Provide the (X, Y) coordinate of the cell's center where the given text is located.  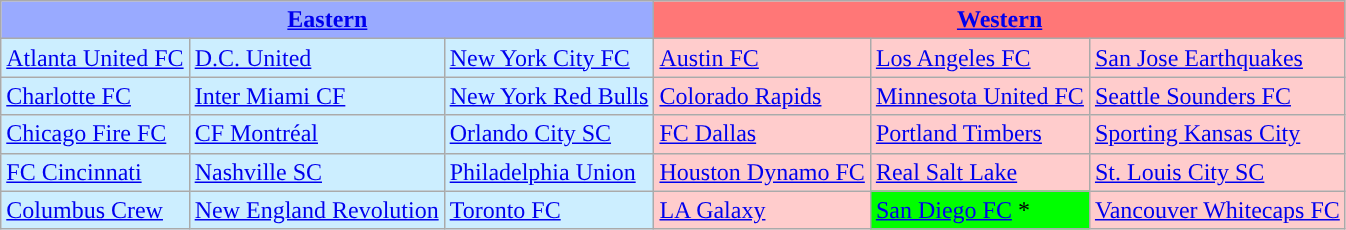
Toronto FC (549, 210)
FC Dallas (762, 134)
Real Salt Lake (980, 172)
Nashville SC (316, 172)
Minnesota United FC (980, 96)
Houston Dynamo FC (762, 172)
Portland Timbers (980, 134)
Los Angeles FC (980, 58)
Eastern (328, 20)
D.C. United (316, 58)
Atlanta United FC (95, 58)
Austin FC (762, 58)
Columbus Crew (95, 210)
CF Montréal (316, 134)
LA Galaxy (762, 210)
Western (1000, 20)
San Diego FC * (980, 210)
New England Revolution (316, 210)
Orlando City SC (549, 134)
St. Louis City SC (1217, 172)
Colorado Rapids (762, 96)
Sporting Kansas City (1217, 134)
New York City FC (549, 58)
New York Red Bulls (549, 96)
Charlotte FC (95, 96)
Inter Miami CF (316, 96)
Chicago Fire FC (95, 134)
FC Cincinnati (95, 172)
San Jose Earthquakes (1217, 58)
Philadelphia Union (549, 172)
Seattle Sounders FC (1217, 96)
Vancouver Whitecaps FC (1217, 210)
